Capture the cell that displays the provided text and extract its (X, Y) central coordinate. 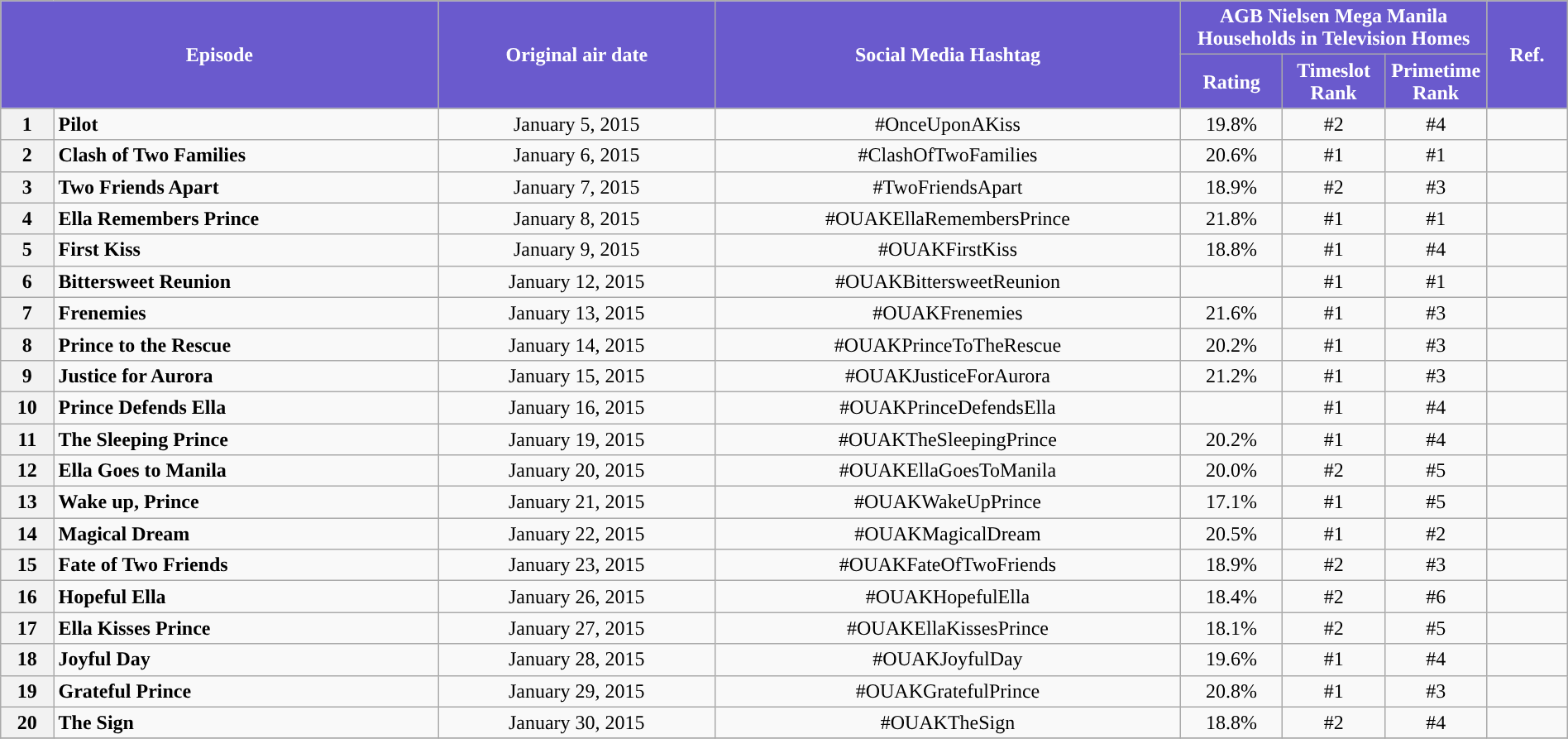
Original air date (577, 55)
8 (27, 344)
#OnceUponAKiss (948, 124)
Grateful Prince (246, 691)
#OUAKHopefulElla (948, 597)
Timeslot Rank (1334, 81)
First Kiss (246, 250)
3 (27, 187)
January 26, 2015 (577, 597)
9 (27, 376)
Primetime Rank (1436, 81)
Rating (1231, 81)
18.1% (1231, 628)
6 (27, 281)
15 (27, 565)
21.6% (1231, 313)
Ref. (1527, 55)
January 9, 2015 (577, 250)
January 13, 2015 (577, 313)
#OUAKGratefulPrince (948, 691)
#OUAKFrenemies (948, 313)
20.6% (1231, 156)
12 (27, 471)
The Sign (246, 722)
#OUAKPrinceDefendsElla (948, 407)
20.8% (1231, 691)
#OUAKFirstKiss (948, 250)
Prince Defends Ella (246, 407)
#OUAKJoyfulDay (948, 660)
Frenemies (246, 313)
4 (27, 218)
5 (27, 250)
14 (27, 534)
20.0% (1231, 471)
#OUAKBittersweetReunion (948, 281)
#OUAKEllaRemembersPrince (948, 218)
18.4% (1231, 597)
13 (27, 502)
Two Friends Apart (246, 187)
1 (27, 124)
19 (27, 691)
Clash of Two Families (246, 156)
#OUAKPrinceToTheRescue (948, 344)
January 7, 2015 (577, 187)
#OUAKJusticeForAurora (948, 376)
January 22, 2015 (577, 534)
19.8% (1231, 124)
Magical Dream (246, 534)
7 (27, 313)
#OUAKTheSign (948, 722)
21.2% (1231, 376)
Fate of Two Friends (246, 565)
January 19, 2015 (577, 439)
20 (27, 722)
January 6, 2015 (577, 156)
January 15, 2015 (577, 376)
20.5% (1231, 534)
#OUAKTheSleepingPrince (948, 439)
#TwoFriendsApart (948, 187)
#ClashOfTwoFamilies (948, 156)
Wake up, Prince (246, 502)
AGB Nielsen Mega Manila Households in Television Homes (1333, 28)
January 8, 2015 (577, 218)
2 (27, 156)
Hopeful Ella (246, 597)
January 23, 2015 (577, 565)
Ella Remembers Prince (246, 218)
January 29, 2015 (577, 691)
January 16, 2015 (577, 407)
#OUAKWakeUpPrince (948, 502)
January 21, 2015 (577, 502)
January 27, 2015 (577, 628)
Joyful Day (246, 660)
January 12, 2015 (577, 281)
19.6% (1231, 660)
January 30, 2015 (577, 722)
10 (27, 407)
11 (27, 439)
17.1% (1231, 502)
#6 (1436, 597)
January 28, 2015 (577, 660)
#OUAKMagicalDream (948, 534)
16 (27, 597)
Bittersweet Reunion (246, 281)
January 5, 2015 (577, 124)
#OUAKEllaGoesToManila (948, 471)
Episode (220, 55)
#OUAKEllaKissesPrince (948, 628)
Ella Kisses Prince (246, 628)
January 14, 2015 (577, 344)
Pilot (246, 124)
Social Media Hashtag (948, 55)
17 (27, 628)
Ella Goes to Manila (246, 471)
Justice for Aurora (246, 376)
#OUAKFateOfTwoFriends (948, 565)
18 (27, 660)
The Sleeping Prince (246, 439)
January 20, 2015 (577, 471)
Prince to the Rescue (246, 344)
21.8% (1231, 218)
